Pinpoint the cell where the given text exists, returning its [X, Y] midpoint coordinate. 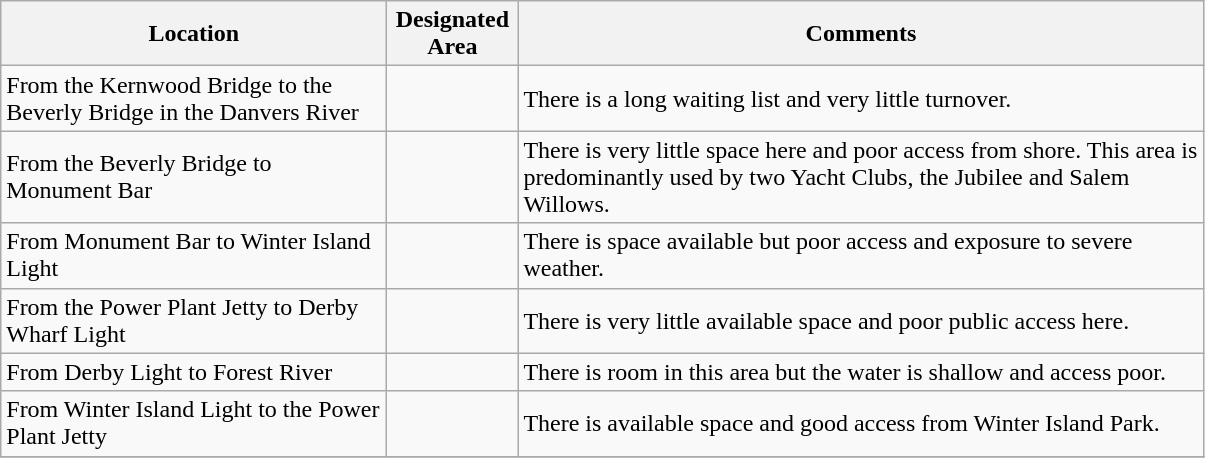
From the Beverly Bridge to Monument Bar [194, 177]
From the Power Plant Jetty to Derby Wharf Light [194, 320]
From Derby Light to Forest River [194, 372]
From Winter Island Light to the Power Plant Jetty [194, 424]
Location [194, 34]
From Monument Bar to Winter Island Light [194, 256]
Comments [861, 34]
There is very little available space and poor public access here. [861, 320]
There is available space and good access from Winter Island Park. [861, 424]
From the Kernwood Bridge to the Beverly Bridge in the Danvers River [194, 98]
Designated Area [452, 34]
There is a long waiting list and very little turnover. [861, 98]
There is very little space here and poor access from shore. This area is predominantly used by two Yacht Clubs, the Jubilee and Salem Willows. [861, 177]
There is room in this area but the water is shallow and access poor. [861, 372]
There is space available but poor access and exposure to severe weather. [861, 256]
